Identify which cell holds the provided text, then report its [x, y] central coordinate. 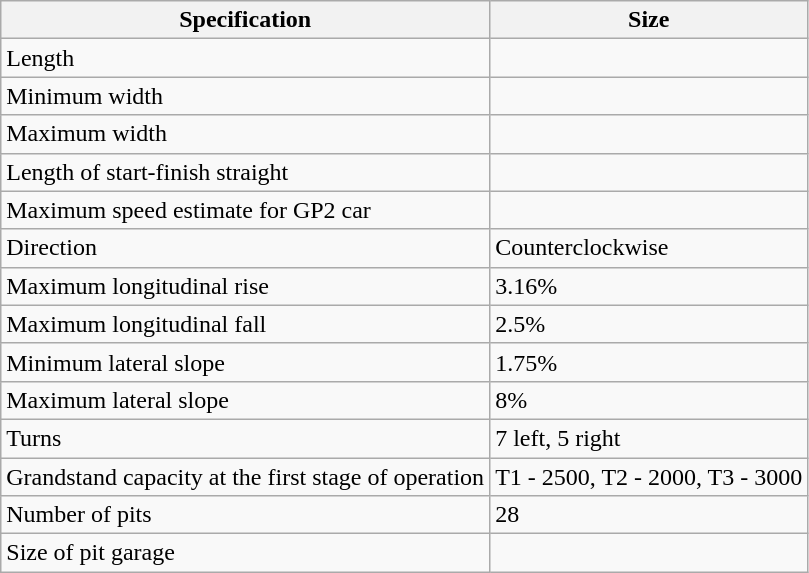
Maximum lateral slope [246, 400]
T1 - 2500, T2 - 2000, T3 - 3000 [649, 477]
Maximum longitudinal fall [246, 324]
Turns [246, 438]
Size [649, 20]
Specification [246, 20]
Length of start-finish straight [246, 172]
2.5% [649, 324]
Direction [246, 248]
8% [649, 400]
Number of pits [246, 515]
Maximum longitudinal rise [246, 286]
7 left, 5 right [649, 438]
Maximum speed estimate for GP2 car [246, 210]
1.75% [649, 362]
Minimum lateral slope [246, 362]
Length [246, 58]
Size of pit garage [246, 553]
Grandstand capacity at the first stage of operation [246, 477]
28 [649, 515]
3.16% [649, 286]
Counterclockwise [649, 248]
Minimum width [246, 96]
Maximum width [246, 134]
